Return the (X, Y) coordinate for the center point of the cell that contains the specified text.  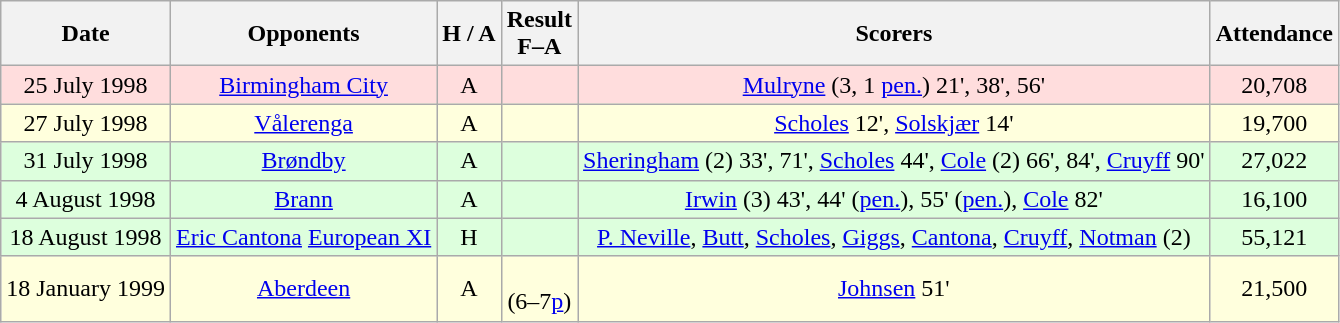
18 August 1998 (86, 237)
20,708 (1274, 85)
18 January 1999 (86, 288)
H / A (469, 34)
H (469, 237)
Brøndby (303, 161)
31 July 1998 (86, 161)
27,022 (1274, 161)
Opponents (303, 34)
27 July 1998 (86, 123)
P. Neville, Butt, Scholes, Giggs, Cantona, Cruyff, Notman (2) (894, 237)
Brann (303, 199)
19,700 (1274, 123)
Aberdeen (303, 288)
Scholes 12', Solskjær 14' (894, 123)
Johnsen 51' (894, 288)
Vålerenga (303, 123)
Scorers (894, 34)
25 July 1998 (86, 85)
Irwin (3) 43', 44' (pen.), 55' (pen.), Cole 82' (894, 199)
Birmingham City (303, 85)
ResultF–A (539, 34)
21,500 (1274, 288)
Eric Cantona European XI (303, 237)
55,121 (1274, 237)
4 August 1998 (86, 199)
(6–7p) (539, 288)
Mulryne (3, 1 pen.) 21', 38', 56' (894, 85)
16,100 (1274, 199)
Sheringham (2) 33', 71', Scholes 44', Cole (2) 66', 84', Cruyff 90' (894, 161)
Date (86, 34)
Attendance (1274, 34)
